Detect which cell encompasses the target text, then output its [x, y] center coordinate. 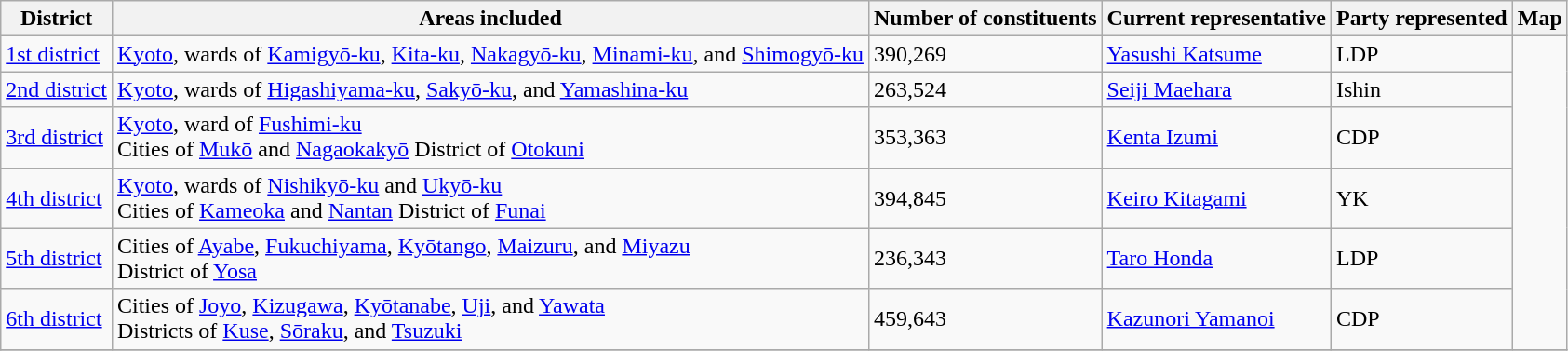
Kyoto, wards of Kamigyō-ku, Kita-ku, Nakagyō-ku, Minami-ku, and Shimogyō-ku [489, 54]
353,363 [985, 138]
2nd district [57, 89]
Kyoto, ward of Fushimi-kuCities of Mukō and Nagaokakyō District of Otokuni [489, 138]
236,343 [985, 259]
Party represented [1422, 19]
Areas included [489, 19]
Number of constituents [985, 19]
Kyoto, wards of Nishikyō-ku and Ukyō-kuCities of Kameoka and Nantan District of Funai [489, 197]
Kenta Izumi [1216, 138]
3rd district [57, 138]
5th district [57, 259]
Seiji Maehara [1216, 89]
4th district [57, 197]
390,269 [985, 54]
Cities of Ayabe, Fukuchiyama, Kyōtango, Maizuru, and MiyazuDistrict of Yosa [489, 259]
Keiro Kitagami [1216, 197]
Yasushi Katsume [1216, 54]
Taro Honda [1216, 259]
Map [1539, 19]
1st district [57, 54]
Kazunori Yamanoi [1216, 318]
6th district [57, 318]
Current representative [1216, 19]
Kyoto, wards of Higashiyama-ku, Sakyō-ku, and Yamashina-ku [489, 89]
394,845 [985, 197]
Ishin [1422, 89]
YK [1422, 197]
459,643 [985, 318]
Cities of Joyo, Kizugawa, Kyōtanabe, Uji, and YawataDistricts of Kuse, Sōraku, and Tsuzuki [489, 318]
263,524 [985, 89]
District [57, 19]
